Search for the cell housing the specified text and yield its (x, y) center coordinate. 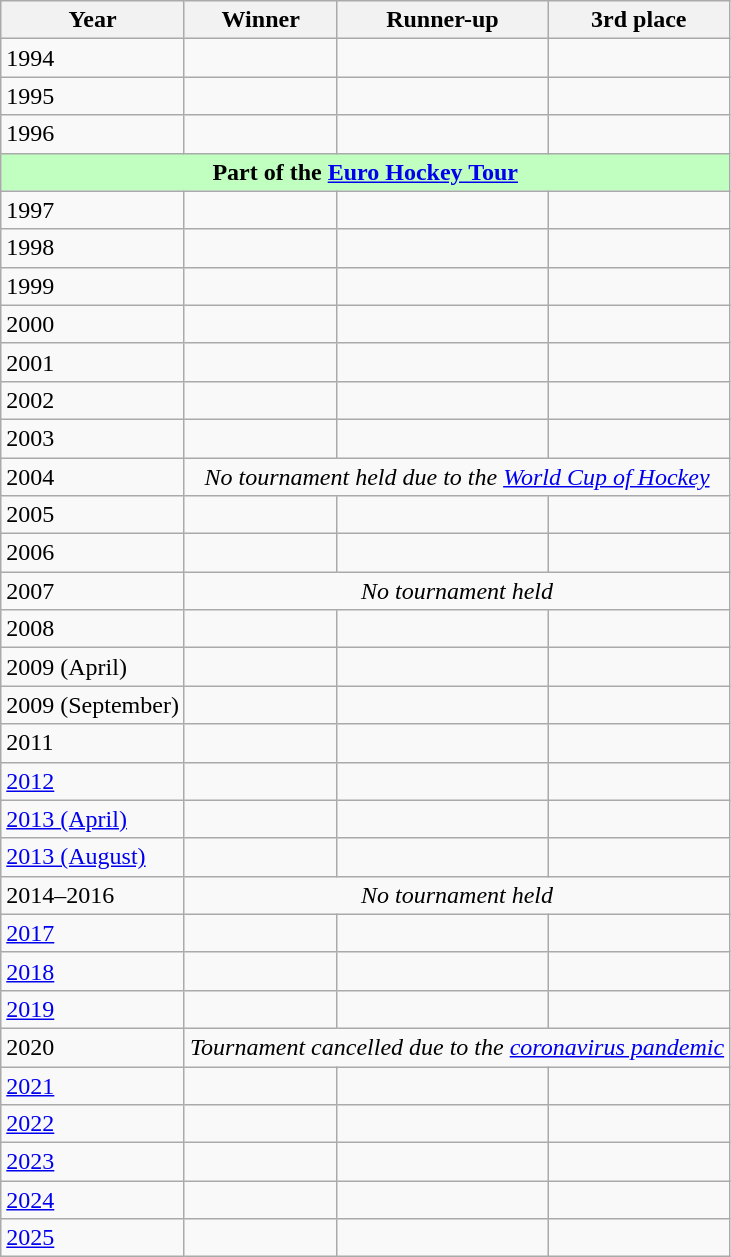
2021 (93, 1085)
1994 (93, 58)
2001 (93, 362)
2013 (April) (93, 819)
2019 (93, 1009)
2006 (93, 553)
2014–2016 (93, 895)
2013 (August) (93, 857)
2017 (93, 933)
1997 (93, 210)
Winner (260, 20)
2023 (93, 1162)
1995 (93, 96)
2024 (93, 1200)
2000 (93, 324)
1996 (93, 134)
2022 (93, 1124)
2002 (93, 400)
2003 (93, 438)
Runner-up (442, 20)
2025 (93, 1238)
2007 (93, 591)
Part of the Euro Hockey Tour (366, 172)
2005 (93, 515)
2020 (93, 1047)
2018 (93, 971)
1998 (93, 248)
2009 (September) (93, 705)
3rd place (639, 20)
2009 (April) (93, 667)
2011 (93, 743)
1999 (93, 286)
2012 (93, 781)
2008 (93, 629)
Year (93, 20)
2004 (93, 477)
Tournament cancelled due to the coronavirus pandemic (456, 1047)
No tournament held due to the World Cup of Hockey (456, 477)
